For the text-containing cell, return its midpoint in (X, Y) coordinate format. 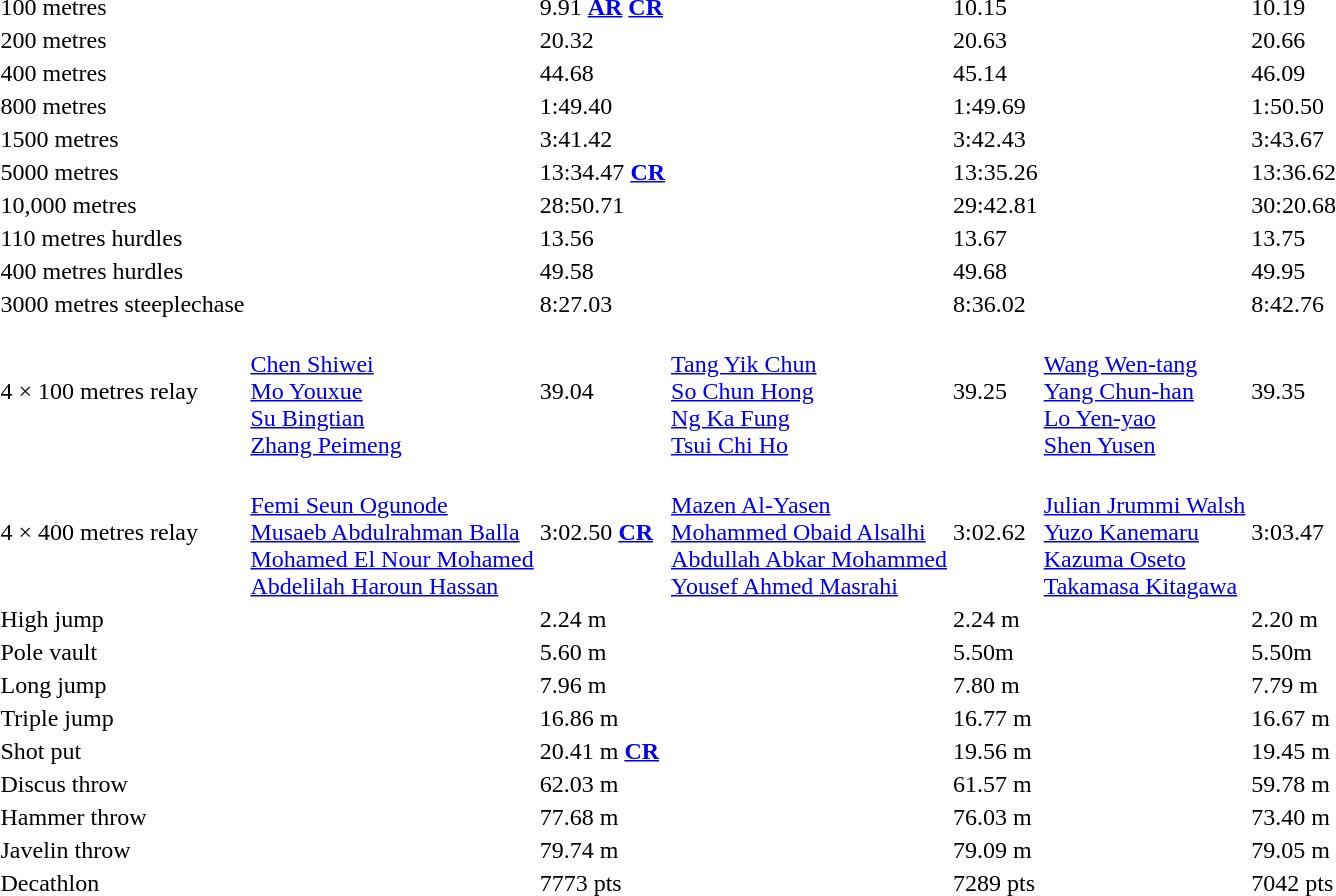
13.67 (996, 238)
Tang Yik ChunSo Chun HongNg Ka FungTsui Chi Ho (810, 391)
3:41.42 (602, 139)
3:02.50 CR (602, 532)
13:34.47 CR (602, 172)
Chen ShiweiMo YouxueSu BingtianZhang Peimeng (392, 391)
49.58 (602, 271)
1:49.40 (602, 106)
20.63 (996, 40)
20.41 m CR (602, 751)
61.57 m (996, 784)
16.77 m (996, 718)
8:36.02 (996, 304)
77.68 m (602, 817)
Femi Seun OgunodeMusaeb Abdulrahman BallaMohamed El Nour MohamedAbdelilah Haroun Hassan (392, 532)
62.03 m (602, 784)
3:02.62 (996, 532)
1:49.69 (996, 106)
7.80 m (996, 685)
79.74 m (602, 850)
76.03 m (996, 817)
29:42.81 (996, 205)
5.50m (996, 652)
13:35.26 (996, 172)
5.60 m (602, 652)
39.25 (996, 391)
20.32 (602, 40)
45.14 (996, 73)
28:50.71 (602, 205)
13.56 (602, 238)
3:42.43 (996, 139)
7.96 m (602, 685)
Julian Jrummi WalshYuzo KanemaruKazuma OsetoTakamasa Kitagawa (1144, 532)
Wang Wen-tangYang Chun-hanLo Yen-yaoShen Yusen (1144, 391)
44.68 (602, 73)
79.09 m (996, 850)
8:27.03 (602, 304)
49.68 (996, 271)
Mazen Al-YasenMohammed Obaid AlsalhiAbdullah Abkar MohammedYousef Ahmed Masrahi (810, 532)
39.04 (602, 391)
19.56 m (996, 751)
16.86 m (602, 718)
